Detect which cell encompasses the target text, then output its (x, y) center coordinate. 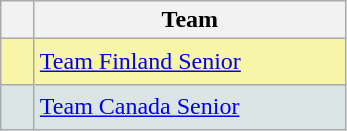
Team (190, 20)
Team Canada Senior (190, 107)
Team Finland Senior (190, 62)
